Pinpoint the cell where the given text exists, returning its [X, Y] midpoint coordinate. 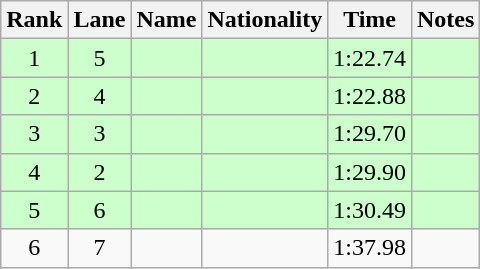
1:22.74 [370, 58]
Notes [445, 20]
7 [100, 248]
1:29.90 [370, 172]
Lane [100, 20]
Time [370, 20]
Nationality [265, 20]
1 [34, 58]
1:37.98 [370, 248]
1:30.49 [370, 210]
Rank [34, 20]
1:29.70 [370, 134]
Name [166, 20]
1:22.88 [370, 96]
